For the text-containing cell, return its midpoint in (X, Y) coordinate format. 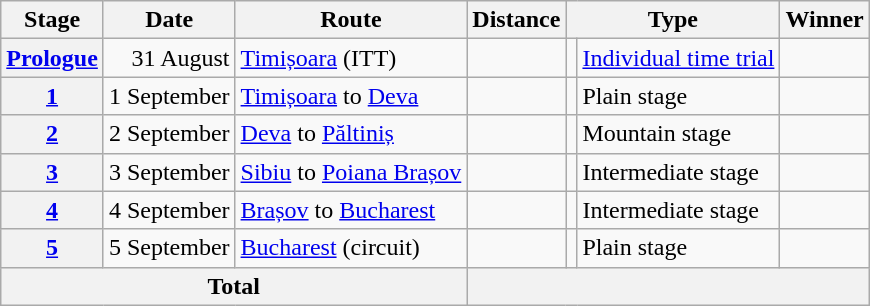
Type (673, 20)
Individual time trial (678, 58)
Route (351, 20)
Prologue (52, 58)
5 September (169, 248)
Brașov to Bucharest (351, 210)
Mountain stage (678, 134)
5 (52, 248)
Bucharest (circuit) (351, 248)
2 September (169, 134)
1 (52, 96)
Deva to Păltiniș (351, 134)
Timișoara (ITT) (351, 58)
4 September (169, 210)
31 August (169, 58)
1 September (169, 96)
Distance (516, 20)
Sibiu to Poiana Brașov (351, 172)
Date (169, 20)
3 September (169, 172)
Winner (824, 20)
3 (52, 172)
Stage (52, 20)
4 (52, 210)
Timișoara to Deva (351, 96)
2 (52, 134)
Total (234, 286)
